Return the (x, y) coordinate for the center point of the cell that contains the specified text.  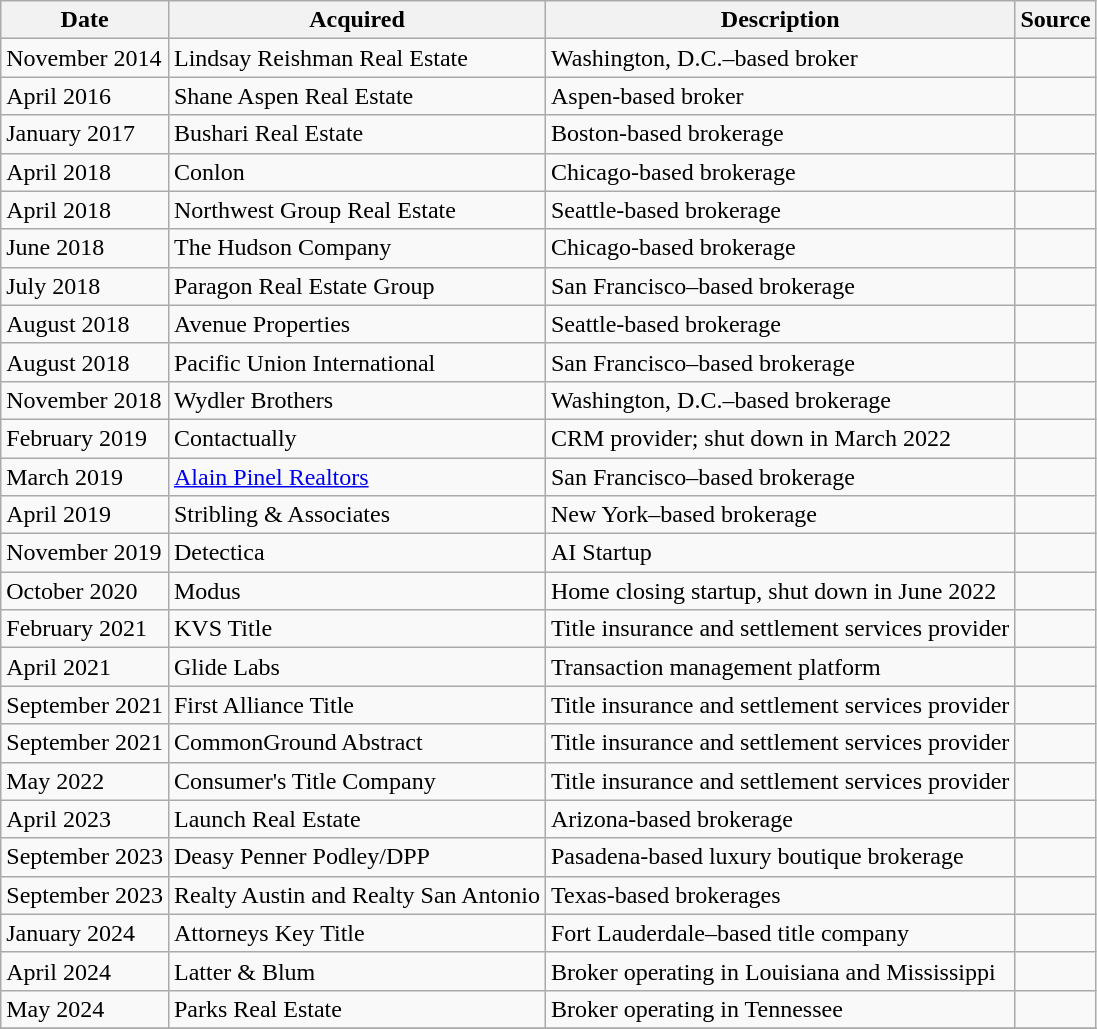
Northwest Group Real Estate (356, 210)
November 2019 (85, 553)
Consumer's Title Company (356, 781)
Glide Labs (356, 667)
Pacific Union International (356, 362)
CommonGround Abstract (356, 743)
The Hudson Company (356, 248)
Contactually (356, 438)
Source (1056, 20)
Acquired (356, 20)
Conlon (356, 172)
AI Startup (780, 553)
Washington, D.C.–based broker (780, 58)
Boston-based brokerage (780, 134)
February 2019 (85, 438)
January 2024 (85, 933)
Washington, D.C.–based brokerage (780, 400)
January 2017 (85, 134)
New York–based brokerage (780, 515)
Pasadena-based luxury boutique brokerage (780, 857)
Latter & Blum (356, 971)
Paragon Real Estate Group (356, 286)
April 2019 (85, 515)
Home closing startup, shut down in June 2022 (780, 591)
First Alliance Title (356, 705)
Deasy Penner Podley/DPP (356, 857)
Launch Real Estate (356, 819)
Bushari Real Estate (356, 134)
Stribling & Associates (356, 515)
Attorneys Key Title (356, 933)
April 2016 (85, 96)
Texas-based brokerages (780, 895)
Modus (356, 591)
Parks Real Estate (356, 1009)
Broker operating in Tennessee (780, 1009)
Description (780, 20)
Arizona-based brokerage (780, 819)
July 2018 (85, 286)
Wydler Brothers (356, 400)
Detectica (356, 553)
Avenue Properties (356, 324)
October 2020 (85, 591)
February 2021 (85, 629)
June 2018 (85, 248)
November 2018 (85, 400)
Broker operating in Louisiana and Mississippi (780, 971)
May 2024 (85, 1009)
Realty Austin and Realty San Antonio (356, 895)
Lindsay Reishman Real Estate (356, 58)
May 2022 (85, 781)
CRM provider; shut down in March 2022 (780, 438)
Transaction management platform (780, 667)
Shane Aspen Real Estate (356, 96)
Fort Lauderdale–based title company (780, 933)
Alain Pinel Realtors (356, 477)
November 2014 (85, 58)
KVS Title (356, 629)
April 2024 (85, 971)
Aspen-based broker (780, 96)
April 2021 (85, 667)
Date (85, 20)
April 2023 (85, 819)
March 2019 (85, 477)
